Detect which cell encompasses the target text, then output its (X, Y) center coordinate. 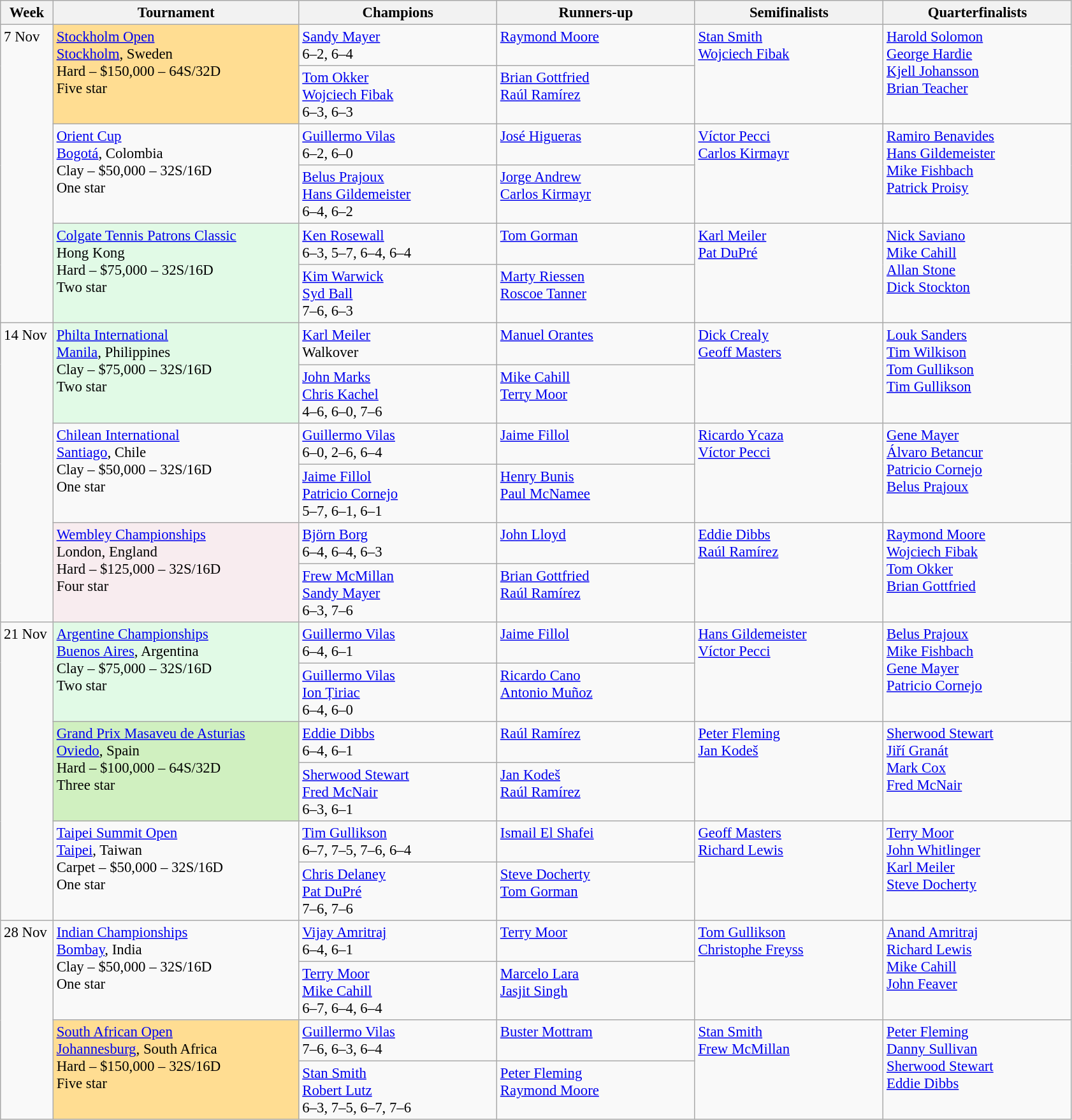
Ken Rosewall 6–3, 5–7, 6–4, 6–4 (398, 245)
Stockholm Open Stockholm, Sweden Hard – $150,000 – 64S/32D Five star (176, 75)
Taipei Summit Open Taipei, Taiwan Carpet – $50,000 – 32S/16D One star (176, 871)
Harold Solomon George Hardie Kjell Johansson Brian Teacher (978, 75)
Guillermo Vilas 6–2, 6–0 (398, 145)
Peter Fleming Raymond Moore (597, 1091)
Quarterfinalists (978, 13)
Steve Docherty Tom Gorman (597, 892)
Buster Mottram (597, 1040)
Eddie Dibbs 6–4, 6–1 (398, 742)
Runners-up (597, 13)
Terry Moor (597, 941)
Peter Fleming Danny Sullivan Sherwood Stewart Eddie Dibbs (978, 1070)
Chilean International Santiago, Chile Clay – $50,000 – 32S/16D One star (176, 472)
Tom Gullikson Christophe Freyss (789, 970)
Eddie Dibbs Raúl Ramírez (789, 572)
Tim Gullikson 6–7, 7–5, 7–6, 6–4 (398, 841)
South African Open Johannesburg, South Africa Hard – $150,000 – 32S/16D Five star (176, 1070)
Orient Cup Bogotá, Colombia Clay – $50,000 – 32S/16D One star (176, 174)
Week (27, 13)
Stan Smith Robert Lutz 6–3, 7–5, 6–7, 7–6 (398, 1091)
Champions (398, 13)
Raúl Ramírez (597, 742)
Semifinalists (789, 13)
Jaime Fillol Patricio Cornejo 5–7, 6–1, 6–1 (398, 493)
14 Nov (27, 473)
Henry Bunis Paul McNamee (597, 493)
Dick Crealy Geoff Masters (789, 373)
Sherwood Stewart Fred McNair 6–3, 6–1 (398, 792)
Raymond Moore (597, 46)
Vijay Amritraj 6–4, 6–1 (398, 941)
Wembley Championships London, England Hard – $125,000 – 32S/16D Four star (176, 572)
Marcelo Lara Jasjit Singh (597, 991)
Stan Smith Frew McMillan (789, 1070)
Guillermo Vilas 6–0, 2–6, 6–4 (398, 444)
Gene Mayer Álvaro Betancur Patricio Cornejo Belus Prajoux (978, 472)
Víctor Pecci Carlos Kirmayr (789, 174)
John Marks Chris Kachel 4–6, 6–0, 7–6 (398, 394)
Geoff Masters Richard Lewis (789, 871)
Guillermo Vilas 7–6, 6–3, 6–4 (398, 1040)
Colgate Tennis Patrons Classic Hong Kong Hard – $75,000 – 32S/16D Two star (176, 273)
Stan Smith Wojciech Fibak (789, 75)
Tom Okker Wojciech Fibak 6–3, 6–3 (398, 95)
Ricardo Ycaza Víctor Pecci (789, 472)
Louk Sanders Tim Wilkison Tom Gullikson Tim Gullikson (978, 373)
Kim Warwick Syd Ball 7–6, 6–3 (398, 295)
Karl Meiler Walkover (398, 344)
Philta International Manila, Philippines Clay – $75,000 – 32S/16D Two star (176, 373)
Ramiro Benavides Hans Gildemeister Mike Fishbach Patrick Proisy (978, 174)
Guillermo Vilas Ion Țiriac 6–4, 6–0 (398, 692)
Tournament (176, 13)
John Lloyd (597, 543)
Mike Cahill Terry Moor (597, 394)
Marty Riessen Roscoe Tanner (597, 295)
Argentine Championships Buenos Aires, Argentina Clay – $75,000 – 32S/16D Two star (176, 672)
21 Nov (27, 771)
Tom Gorman (597, 245)
Hans Gildemeister Víctor Pecci (789, 672)
Terry Moor Mike Cahill 6–7, 6–4, 6–4 (398, 991)
28 Nov (27, 1020)
Raymond Moore Wojciech Fibak Tom Okker Brian Gottfried (978, 572)
Grand Prix Masaveu de Asturias Oviedo, Spain Hard – $100,000 – 64S/32D Three star (176, 771)
Peter Fleming Jan Kodeš (789, 771)
Karl Meiler Pat DuPré (789, 273)
Belus Prajoux Mike Fishbach Gene Mayer Patricio Cornejo (978, 672)
Indian Championships Bombay, India Clay – $50,000 – 32S/16D One star (176, 970)
Björn Borg 6–4, 6–4, 6–3 (398, 543)
Manuel Orantes (597, 344)
Frew McMillan Sandy Mayer 6–3, 7–6 (398, 593)
Ismail El Shafei (597, 841)
Guillermo Vilas 6–4, 6–1 (398, 643)
7 Nov (27, 175)
Terry Moor John Whitlinger Karl Meiler Steve Docherty (978, 871)
Nick Saviano Mike Cahill Allan Stone Dick Stockton (978, 273)
Ricardo Cano Antonio Muñoz (597, 692)
Anand Amritraj Richard Lewis Mike Cahill John Feaver (978, 970)
Jan Kodeš Raúl Ramírez (597, 792)
José Higueras (597, 145)
Jorge Andrew Carlos Kirmayr (597, 194)
Belus Prajoux Hans Gildemeister 6–4, 6–2 (398, 194)
Sandy Mayer 6–2, 6–4 (398, 46)
Chris Delaney Pat DuPré 7–6, 7–6 (398, 892)
Sherwood Stewart Jiří Granát Mark Cox Fred McNair (978, 771)
